Search for the cell housing the specified text and yield its [x, y] center coordinate. 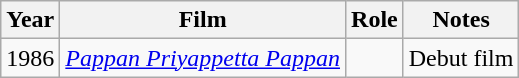
1986 [30, 58]
Notes [461, 20]
Role [375, 20]
Pappan Priyappetta Pappan [203, 58]
Debut film [461, 58]
Film [203, 20]
Year [30, 20]
